Find where the given text appears and provide that cell's center as (x, y) coordinate. 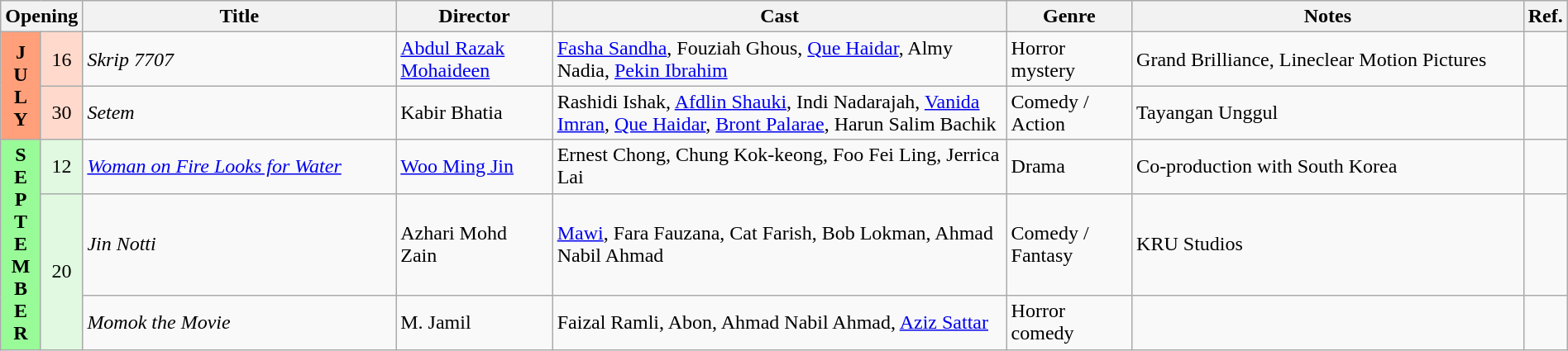
Co-production with South Korea (1328, 167)
Title (240, 17)
Comedy / Action (1069, 112)
20 (61, 271)
Cast (779, 17)
SEPTEMBER (22, 244)
Faizal Ramli, Abon, Ahmad Nabil Ahmad, Aziz Sattar (779, 322)
12 (61, 167)
Grand Brilliance, Lineclear Motion Pictures (1328, 59)
Ref. (1545, 17)
JULY (22, 86)
Fasha Sandha, Fouziah Ghous, Que Haidar, Almy Nadia, Pekin Ibrahim (779, 59)
Horror mystery (1069, 59)
16 (61, 59)
Abdul Razak Mohaideen (475, 59)
Ernest Chong, Chung Kok-keong, Foo Fei Ling, Jerrica Lai (779, 167)
Notes (1328, 17)
M. Jamil (475, 322)
KRU Studios (1328, 244)
Genre (1069, 17)
Skrip 7707 (240, 59)
Woo Ming Jin (475, 167)
Comedy / Fantasy (1069, 244)
Azhari Mohd Zain (475, 244)
Tayangan Unggul (1328, 112)
Opening (41, 17)
Kabir Bhatia (475, 112)
30 (61, 112)
Rashidi Ishak, Afdlin Shauki, Indi Nadarajah, Vanida Imran, Que Haidar, Bront Palarae, Harun Salim Bachik (779, 112)
Jin Notti (240, 244)
Setem (240, 112)
Woman on Fire Looks for Water (240, 167)
Director (475, 17)
Momok the Movie (240, 322)
Drama (1069, 167)
Horror comedy (1069, 322)
Mawi, Fara Fauzana, Cat Farish, Bob Lokman, Ahmad Nabil Ahmad (779, 244)
